Determine the (X, Y) coordinate at the center of the cell enclosing the given text.  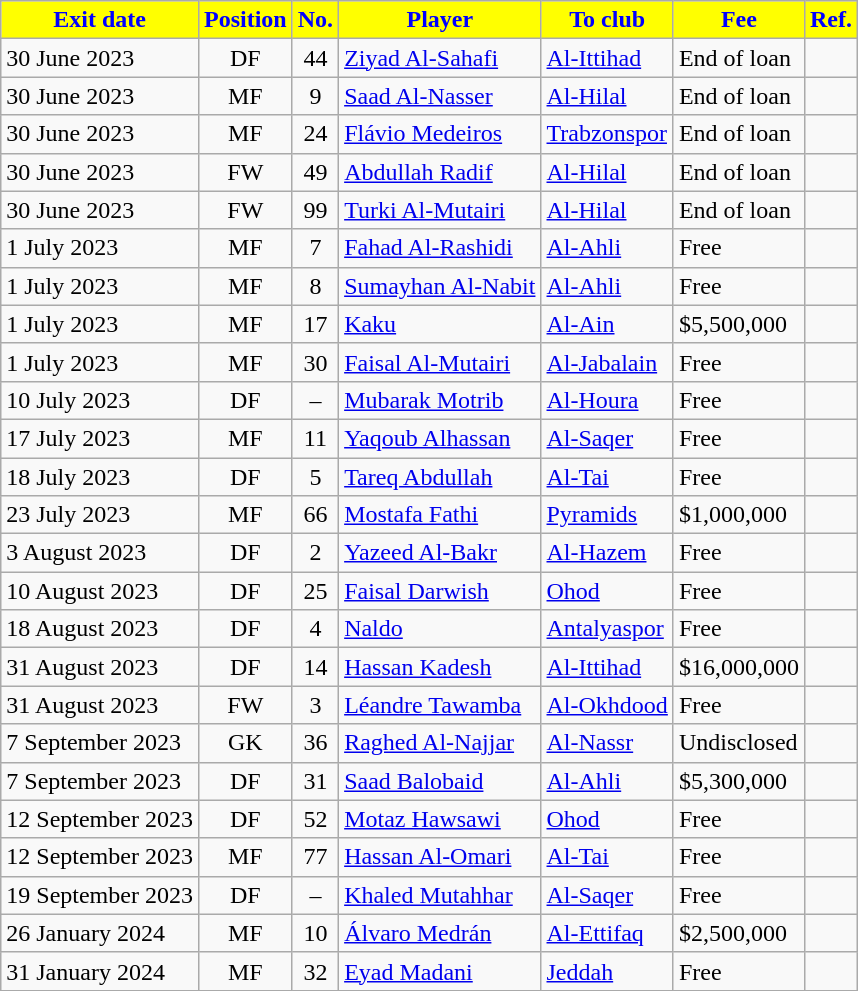
Eyad Madani (440, 971)
Al-Ain (607, 324)
26 January 2024 (100, 933)
No. (315, 20)
44 (315, 58)
Fahad Al-Rashidi (440, 248)
10 (315, 933)
18 August 2023 (100, 629)
Flávio Medeiros (440, 134)
$16,000,000 (738, 667)
5 (315, 477)
17 (315, 324)
Hassan Al-Omari (440, 857)
Al-Houra (607, 400)
Saad Al-Nasser (440, 96)
Raghed Al-Najjar (440, 743)
Mubarak Motrib (440, 400)
77 (315, 857)
Jeddah (607, 971)
4 (315, 629)
31 (315, 781)
52 (315, 819)
Ref. (830, 20)
Naldo (440, 629)
Ziyad Al-Sahafi (440, 58)
Mostafa Fathi (440, 515)
18 July 2023 (100, 477)
Abdullah Radif (440, 172)
30 (315, 362)
Kaku (440, 324)
8 (315, 286)
$2,500,000 (738, 933)
23 July 2023 (100, 515)
10 July 2023 (100, 400)
Hassan Kadesh (440, 667)
Antalyaspor (607, 629)
$5,300,000 (738, 781)
32 (315, 971)
Faisal Al-Mutairi (440, 362)
Exit date (100, 20)
Yazeed Al-Bakr (440, 553)
10 August 2023 (100, 591)
99 (315, 210)
To club (607, 20)
3 August 2023 (100, 553)
Sumayhan Al-Nabit (440, 286)
11 (315, 438)
7 (315, 248)
19 September 2023 (100, 895)
Player (440, 20)
Position (245, 20)
24 (315, 134)
9 (315, 96)
Al-Okhdood (607, 705)
14 (315, 667)
Léandre Tawamba (440, 705)
Al-Jabalain (607, 362)
Khaled Mutahhar (440, 895)
Trabzonspor (607, 134)
Motaz Hawsawi (440, 819)
Faisal Darwish (440, 591)
Fee (738, 20)
66 (315, 515)
GK (245, 743)
2 (315, 553)
3 (315, 705)
$1,000,000 (738, 515)
Turki Al-Mutairi (440, 210)
25 (315, 591)
Al-Nassr (607, 743)
36 (315, 743)
Al-Ettifaq (607, 933)
Pyramids (607, 515)
Undisclosed (738, 743)
31 January 2024 (100, 971)
Al-Hazem (607, 553)
Yaqoub Alhassan (440, 438)
$5,500,000 (738, 324)
17 July 2023 (100, 438)
Álvaro Medrán (440, 933)
Saad Balobaid (440, 781)
49 (315, 172)
Tareq Abdullah (440, 477)
